Detect which cell encompasses the target text, then output its (x, y) center coordinate. 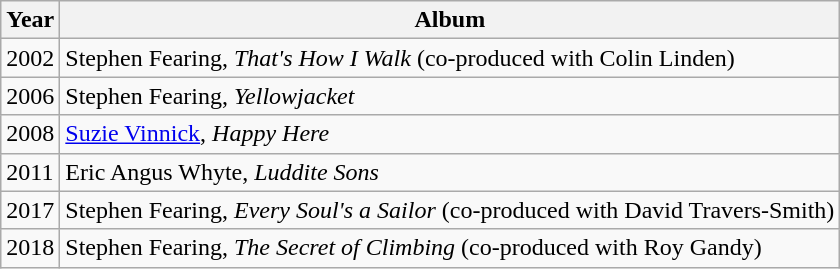
Suzie Vinnick, Happy Here (450, 134)
Stephen Fearing, Every Soul's a Sailor (co-produced with David Travers-Smith) (450, 210)
2011 (30, 172)
Stephen Fearing, The Secret of Climbing (co-produced with Roy Gandy) (450, 248)
Stephen Fearing, Yellowjacket (450, 96)
2006 (30, 96)
2002 (30, 58)
Album (450, 20)
2008 (30, 134)
Year (30, 20)
Eric Angus Whyte, Luddite Sons (450, 172)
2018 (30, 248)
2017 (30, 210)
Stephen Fearing, That's How I Walk (co-produced with Colin Linden) (450, 58)
